Provide the (x, y) coordinate of the cell's center where the given text is located.  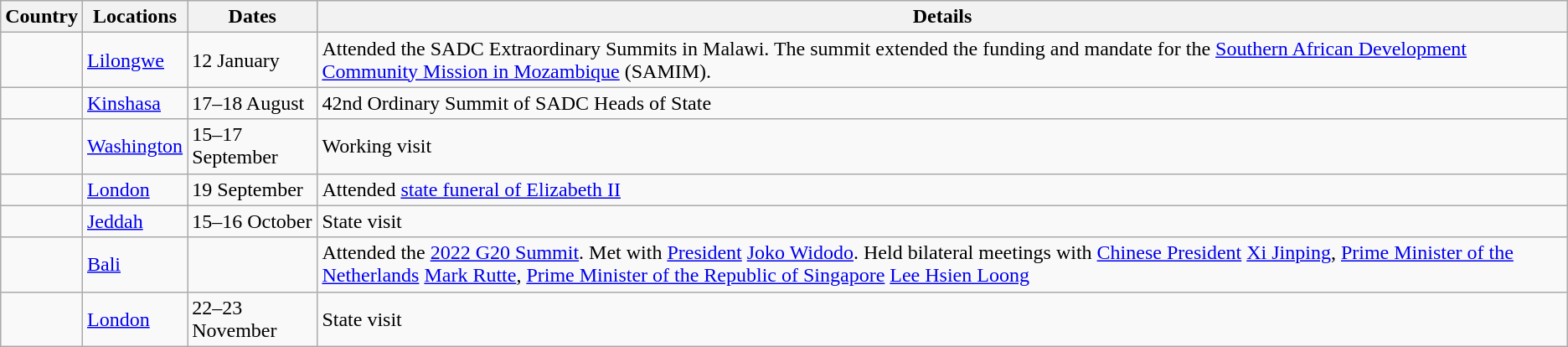
15–17 September (253, 146)
12 January (253, 60)
Jeddah (134, 221)
Kinshasa (134, 103)
Locations (134, 17)
Attended state funeral of Elizabeth II (942, 189)
Working visit (942, 146)
Lilongwe (134, 60)
Dates (253, 17)
Country (42, 17)
Bali (134, 265)
42nd Ordinary Summit of SADC Heads of State (942, 103)
22–23 November (253, 319)
Washington (134, 146)
Details (942, 17)
19 September (253, 189)
15–16 October (253, 221)
17–18 August (253, 103)
